Return the (x, y) coordinate for the center point of the cell that contains the specified text.  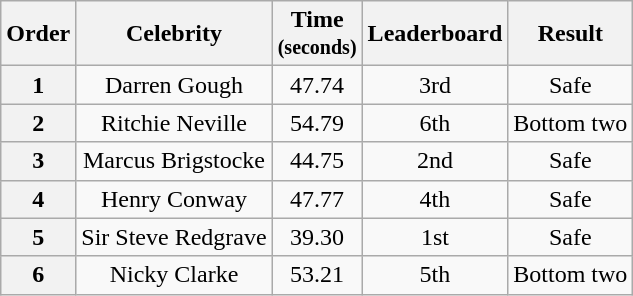
53.21 (317, 275)
Order (38, 34)
Celebrity (174, 34)
54.79 (317, 123)
47.77 (317, 199)
39.30 (317, 237)
3 (38, 161)
Ritchie Neville (174, 123)
Nicky Clarke (174, 275)
6th (435, 123)
44.75 (317, 161)
Sir Steve Redgrave (174, 237)
47.74 (317, 85)
5th (435, 275)
2 (38, 123)
Henry Conway (174, 199)
6 (38, 275)
1 (38, 85)
2nd (435, 161)
Time(seconds) (317, 34)
4 (38, 199)
5 (38, 237)
Leaderboard (435, 34)
4th (435, 199)
1st (435, 237)
3rd (435, 85)
Marcus Brigstocke (174, 161)
Result (570, 34)
Darren Gough (174, 85)
